Find where the given text appears and provide that cell's center as (x, y) coordinate. 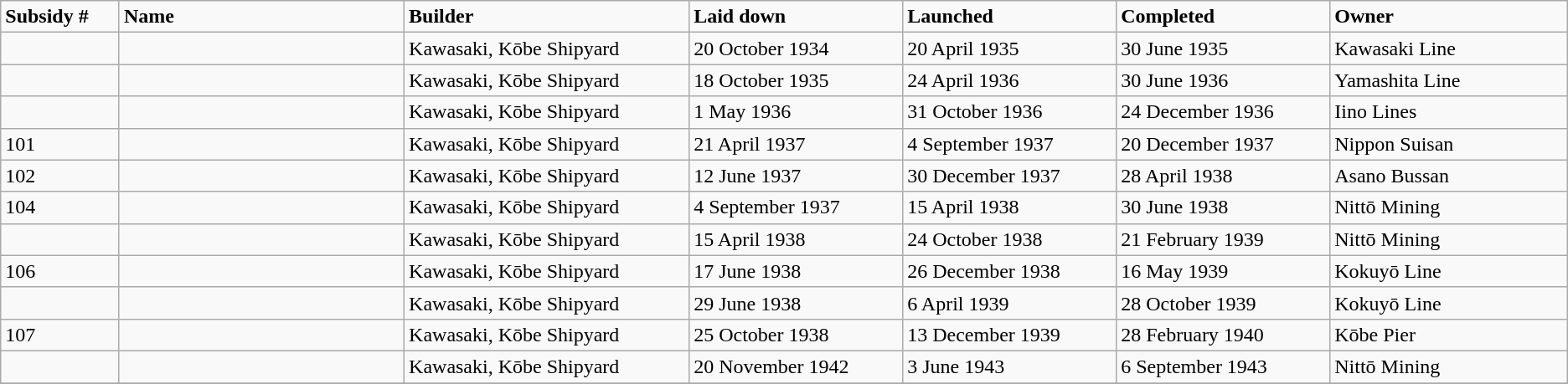
28 October 1939 (1223, 303)
21 February 1939 (1223, 239)
Name (261, 17)
17 June 1938 (796, 271)
24 December 1936 (1223, 112)
Iino Lines (1449, 112)
1 May 1936 (796, 112)
101 (60, 144)
106 (60, 271)
30 June 1935 (1223, 49)
28 February 1940 (1223, 335)
6 April 1939 (1010, 303)
Laid down (796, 17)
24 October 1938 (1010, 239)
13 December 1939 (1010, 335)
104 (60, 207)
12 June 1937 (796, 176)
30 December 1937 (1010, 176)
Launched (1010, 17)
102 (60, 176)
Asano Bussan (1449, 176)
Builder (547, 17)
25 October 1938 (796, 335)
30 June 1936 (1223, 80)
28 April 1938 (1223, 176)
Completed (1223, 17)
26 December 1938 (1010, 271)
20 December 1937 (1223, 144)
31 October 1936 (1010, 112)
29 June 1938 (796, 303)
30 June 1938 (1223, 207)
3 June 1943 (1010, 366)
Owner (1449, 17)
24 April 1936 (1010, 80)
Kōbe Pier (1449, 335)
Yamashita Line (1449, 80)
Subsidy # (60, 17)
18 October 1935 (796, 80)
20 November 1942 (796, 366)
Nippon Suisan (1449, 144)
21 April 1937 (796, 144)
107 (60, 335)
6 September 1943 (1223, 366)
Kawasaki Line (1449, 49)
20 April 1935 (1010, 49)
20 October 1934 (796, 49)
16 May 1939 (1223, 271)
